Provide the (X, Y) coordinate of the cell's center where the given text is located.  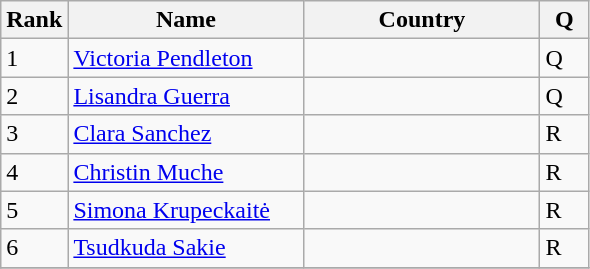
5 (34, 210)
Simona Krupeckaitė (186, 210)
2 (34, 96)
Tsudkuda Sakie (186, 248)
Lisandra Guerra (186, 96)
1 (34, 58)
Country (422, 20)
6 (34, 248)
Christin Muche (186, 172)
3 (34, 134)
Victoria Pendleton (186, 58)
Clara Sanchez (186, 134)
Rank (34, 20)
4 (34, 172)
Name (186, 20)
